Detect which cell encompasses the target text, then output its [x, y] center coordinate. 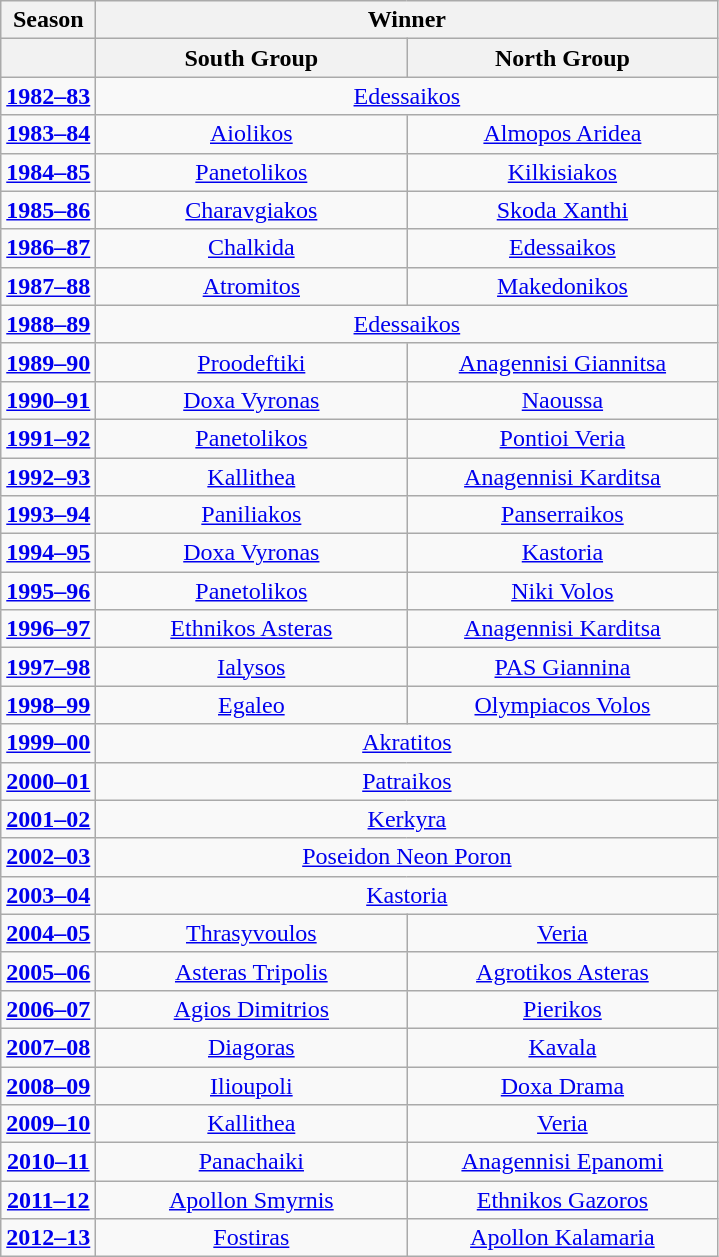
Kilkisiakos [562, 172]
Diagoras [252, 1047]
Ilioupoli [252, 1085]
1984–85 [48, 172]
1993–94 [48, 515]
Fostiras [252, 1238]
Anagennisi Epanomi [562, 1162]
Winner [407, 20]
Almopos Aridea [562, 134]
1997–98 [48, 667]
2011–12 [48, 1200]
Egaleo [252, 705]
2001–02 [48, 819]
Ialysos [252, 667]
Paniliakos [252, 515]
2000–01 [48, 781]
1999–00 [48, 743]
1998–99 [48, 705]
Akratitos [407, 743]
Anagennisi Giannitsa [562, 362]
1992–93 [48, 477]
Kerkyra [407, 819]
1990–91 [48, 400]
Proodeftiki [252, 362]
1991–92 [48, 438]
Skoda Xanthi [562, 210]
2004–05 [48, 933]
1994–95 [48, 553]
Niki Volos [562, 591]
Apollon Smyrnis [252, 1200]
1983–84 [48, 134]
1985–86 [48, 210]
1989–90 [48, 362]
1995–96 [48, 591]
2007–08 [48, 1047]
2010–11 [48, 1162]
Charavgiakos [252, 210]
South Group [252, 58]
Patraikos [407, 781]
1996–97 [48, 629]
Pierikos [562, 1009]
Atromitos [252, 286]
Asteras Tripolis [252, 971]
Kavala [562, 1047]
2012–13 [48, 1238]
Ethnikos Asteras [252, 629]
2009–10 [48, 1124]
2006–07 [48, 1009]
North Group [562, 58]
Pontioi Veria [562, 438]
Ethnikos Gazoros [562, 1200]
Panachaiki [252, 1162]
Panserraikos [562, 515]
Season [48, 20]
Poseidon Neon Poron [407, 857]
Olympiacos Volos [562, 705]
Makedonikos [562, 286]
Chalkida [252, 248]
1988–89 [48, 324]
Agios Dimitrios [252, 1009]
Aiolikos [252, 134]
2002–03 [48, 857]
2008–09 [48, 1085]
1982–83 [48, 96]
Naoussa [562, 400]
PAS Giannina [562, 667]
1986–87 [48, 248]
Apollon Kalamaria [562, 1238]
1987–88 [48, 286]
Thrasyvoulos [252, 933]
2005–06 [48, 971]
Doxa Drama [562, 1085]
Agrotikos Asteras [562, 971]
2003–04 [48, 895]
